Find where the given text appears and provide that cell's center as [X, Y] coordinate. 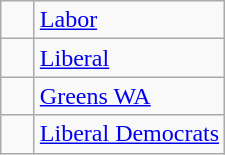
Greens WA [129, 96]
Liberal Democrats [129, 134]
Labor [129, 20]
Liberal [129, 58]
